Identify which cell holds the provided text, then report its [x, y] central coordinate. 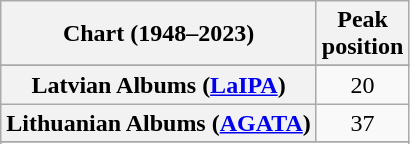
Chart (1948–2023) [159, 34]
Latvian Albums (LaIPA) [159, 85]
20 [362, 85]
Lithuanian Albums (AGATA) [159, 123]
Peakposition [362, 34]
37 [362, 123]
